Search for the cell housing the specified text and yield its [x, y] center coordinate. 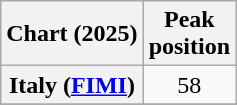
Peakposition [189, 34]
Chart (2025) [72, 34]
58 [189, 85]
Italy (FIMI) [72, 85]
